For the text-containing cell, return its midpoint in (x, y) coordinate format. 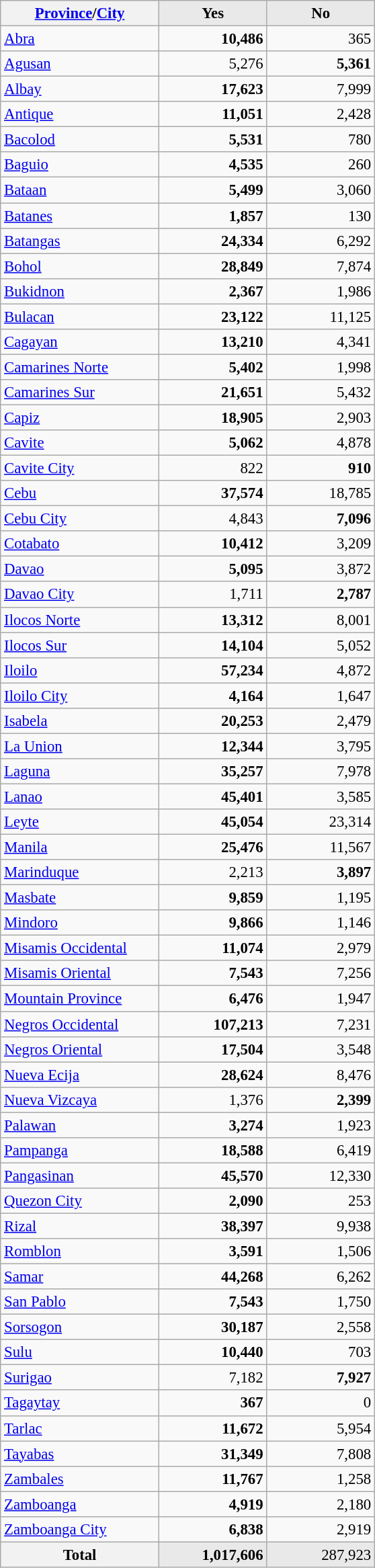
6,419 (321, 1151)
910 (321, 468)
1,711 (212, 595)
7,999 (321, 89)
6,262 (321, 1277)
Bacolod (80, 140)
Total (80, 1555)
5,402 (212, 367)
365 (321, 39)
11,672 (212, 1428)
5,276 (212, 64)
7,808 (321, 1454)
Sorsogon (80, 1327)
260 (321, 165)
Surigao (80, 1378)
Sulu (80, 1352)
Manila (80, 848)
13,312 (212, 620)
10,412 (212, 544)
45,570 (212, 1175)
2,399 (321, 1100)
4,164 (212, 696)
3,897 (321, 872)
0 (321, 1403)
Tagaytay (80, 1403)
822 (212, 468)
Cebu City (80, 519)
Albay (80, 89)
Baguio (80, 165)
Cebu (80, 493)
3,795 (321, 746)
Bulacan (80, 317)
6,476 (212, 999)
5,052 (321, 645)
10,486 (212, 39)
Pampanga (80, 1151)
11,074 (212, 948)
31,349 (212, 1454)
Leyte (80, 822)
Romblon (80, 1251)
37,574 (212, 493)
367 (212, 1403)
4,919 (212, 1504)
Cagayan (80, 342)
9,859 (212, 898)
10,440 (212, 1352)
6,292 (321, 241)
3,585 (321, 796)
57,234 (212, 670)
Ilocos Norte (80, 620)
7,874 (321, 266)
1,506 (321, 1251)
7,182 (212, 1378)
Zamboanga (80, 1504)
Batanes (80, 216)
2,180 (321, 1504)
Agusan (80, 64)
Nueva Vizcaya (80, 1100)
13,210 (212, 342)
7,927 (321, 1378)
Cavite (80, 443)
12,330 (321, 1175)
4,341 (321, 342)
4,872 (321, 670)
1,195 (321, 898)
6,838 (212, 1530)
3,591 (212, 1251)
5,432 (321, 393)
25,476 (212, 848)
2,213 (212, 872)
703 (321, 1352)
Negros Occidental (80, 1024)
5,361 (321, 64)
5,954 (321, 1428)
3,060 (321, 190)
5,062 (212, 443)
5,499 (212, 190)
24,334 (212, 241)
5,531 (212, 140)
Lanao (80, 796)
2,919 (321, 1530)
Ilocos Sur (80, 645)
3,274 (212, 1125)
2,367 (212, 291)
3,209 (321, 544)
5,095 (212, 569)
9,866 (212, 923)
17,504 (212, 1049)
1,998 (321, 367)
Province/City (80, 13)
8,001 (321, 620)
2,558 (321, 1327)
7,231 (321, 1024)
1,750 (321, 1302)
7,978 (321, 772)
Misamis Occidental (80, 948)
Davao City (80, 595)
Iloilo (80, 670)
2,428 (321, 114)
2,787 (321, 595)
Tarlac (80, 1428)
Rizal (80, 1226)
1,857 (212, 216)
Misamis Oriental (80, 974)
Palawan (80, 1125)
Cotabato (80, 544)
7,096 (321, 519)
287,923 (321, 1555)
Batangas (80, 241)
20,253 (212, 721)
130 (321, 216)
1,146 (321, 923)
Bukidnon (80, 291)
Isabela (80, 721)
28,624 (212, 1075)
28,849 (212, 266)
11,051 (212, 114)
17,623 (212, 89)
Laguna (80, 772)
44,268 (212, 1277)
Abra (80, 39)
21,651 (212, 393)
Nueva Ecija (80, 1075)
12,344 (212, 746)
Antique (80, 114)
1,923 (321, 1125)
4,878 (321, 443)
11,125 (321, 317)
Tayabas (80, 1454)
Iloilo City (80, 696)
Negros Oriental (80, 1049)
2,903 (321, 417)
1,258 (321, 1479)
1,947 (321, 999)
3,548 (321, 1049)
18,588 (212, 1151)
2,979 (321, 948)
Masbate (80, 898)
3,872 (321, 569)
38,397 (212, 1226)
No (321, 13)
2,479 (321, 721)
2,090 (212, 1201)
11,767 (212, 1479)
1,017,606 (212, 1555)
Davao (80, 569)
Yes (212, 13)
Mindoro (80, 923)
La Union (80, 746)
107,213 (212, 1024)
1,376 (212, 1100)
14,104 (212, 645)
Zambales (80, 1479)
Pangasinan (80, 1175)
Bataan (80, 190)
Samar (80, 1277)
18,905 (212, 417)
780 (321, 140)
1,986 (321, 291)
Cavite City (80, 468)
Quezon City (80, 1201)
1,647 (321, 696)
Mountain Province (80, 999)
18,785 (321, 493)
4,535 (212, 165)
Bohol (80, 266)
4,843 (212, 519)
35,257 (212, 772)
23,314 (321, 822)
9,938 (321, 1226)
San Pablo (80, 1302)
Marinduque (80, 872)
Camarines Sur (80, 393)
8,476 (321, 1075)
45,401 (212, 796)
253 (321, 1201)
30,187 (212, 1327)
7,256 (321, 974)
Capiz (80, 417)
Zamboanga City (80, 1530)
45,054 (212, 822)
11,567 (321, 848)
Camarines Norte (80, 367)
23,122 (212, 317)
